Find where the given text appears and provide that cell's center as [X, Y] coordinate. 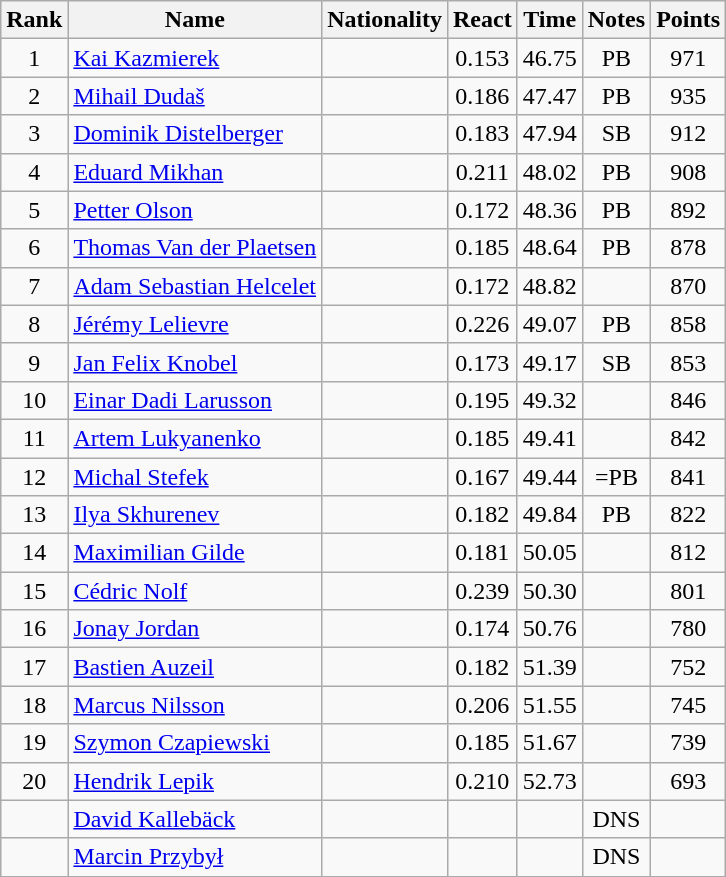
Ilya Skhurenev [195, 515]
0.210 [482, 781]
0.239 [482, 591]
Petter Olson [195, 210]
Kai Kazmierek [195, 58]
49.41 [550, 438]
1 [34, 58]
7 [34, 286]
780 [688, 629]
0.167 [482, 477]
Notes [616, 20]
801 [688, 591]
49.84 [550, 515]
739 [688, 743]
Einar Dadi Larusson [195, 400]
Hendrik Lepik [195, 781]
Michal Stefek [195, 477]
822 [688, 515]
51.39 [550, 667]
51.67 [550, 743]
2 [34, 96]
David Kallebäck [195, 819]
908 [688, 172]
10 [34, 400]
20 [34, 781]
49.44 [550, 477]
19 [34, 743]
878 [688, 248]
846 [688, 400]
=PB [616, 477]
Szymon Czapiewski [195, 743]
912 [688, 134]
812 [688, 553]
841 [688, 477]
870 [688, 286]
49.17 [550, 362]
React [482, 20]
Maximilian Gilde [195, 553]
14 [34, 553]
11 [34, 438]
Nationality [385, 20]
Marcin Przybył [195, 857]
49.32 [550, 400]
48.82 [550, 286]
47.94 [550, 134]
52.73 [550, 781]
Bastien Auzeil [195, 667]
9 [34, 362]
15 [34, 591]
0.174 [482, 629]
16 [34, 629]
Adam Sebastian Helcelet [195, 286]
4 [34, 172]
50.30 [550, 591]
842 [688, 438]
0.183 [482, 134]
51.55 [550, 705]
Marcus Nilsson [195, 705]
50.05 [550, 553]
0.173 [482, 362]
5 [34, 210]
46.75 [550, 58]
0.211 [482, 172]
48.36 [550, 210]
3 [34, 134]
752 [688, 667]
858 [688, 324]
935 [688, 96]
0.206 [482, 705]
Thomas Van der Plaetsen [195, 248]
Name [195, 20]
Rank [34, 20]
971 [688, 58]
6 [34, 248]
693 [688, 781]
48.64 [550, 248]
892 [688, 210]
50.76 [550, 629]
0.153 [482, 58]
49.07 [550, 324]
47.47 [550, 96]
48.02 [550, 172]
Points [688, 20]
Time [550, 20]
0.195 [482, 400]
0.181 [482, 553]
Mihail Dudaš [195, 96]
Jan Felix Knobel [195, 362]
Artem Lukyanenko [195, 438]
13 [34, 515]
853 [688, 362]
Cédric Nolf [195, 591]
12 [34, 477]
18 [34, 705]
Eduard Mikhan [195, 172]
Jérémy Lelievre [195, 324]
8 [34, 324]
0.226 [482, 324]
Jonay Jordan [195, 629]
Dominik Distelberger [195, 134]
745 [688, 705]
0.186 [482, 96]
17 [34, 667]
